Capture the cell that displays the provided text and extract its (X, Y) central coordinate. 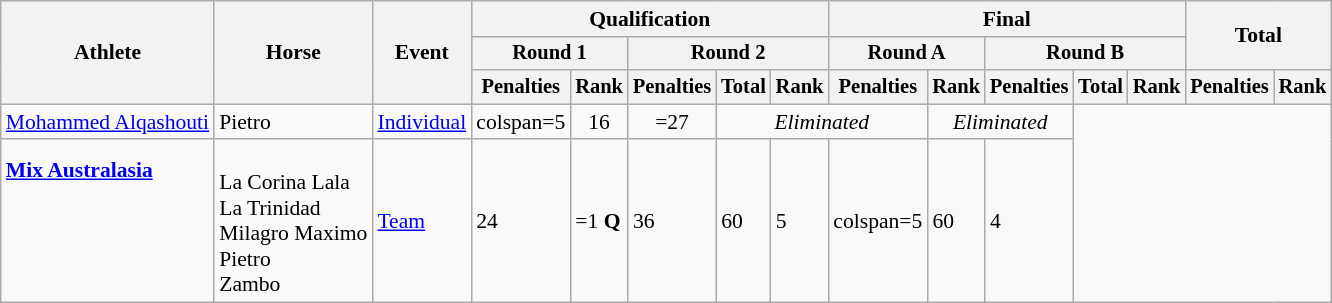
Round A (906, 54)
Event (422, 52)
Horse (293, 52)
Round B (1085, 54)
16 (599, 122)
Round 1 (550, 54)
5 (800, 222)
Team (422, 222)
Athlete (108, 52)
Qualification (650, 19)
=1 Q (599, 222)
Mohammed Alqashouti (108, 122)
Pietro (293, 122)
24 (520, 222)
Mix Australasia (108, 222)
=27 (672, 122)
36 (672, 222)
Final (1006, 19)
Round 2 (728, 54)
Individual (422, 122)
La Corina LalaLa TrinidadMilagro MaximoPietroZambo (293, 222)
4 (1029, 222)
